Search for the cell housing the specified text and yield its (X, Y) center coordinate. 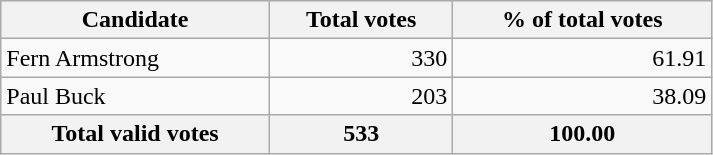
533 (360, 134)
100.00 (582, 134)
Total votes (360, 20)
203 (360, 96)
330 (360, 58)
Candidate (136, 20)
38.09 (582, 96)
61.91 (582, 58)
Paul Buck (136, 96)
Total valid votes (136, 134)
% of total votes (582, 20)
Fern Armstrong (136, 58)
